Capture the cell that displays the provided text and extract its [X, Y] central coordinate. 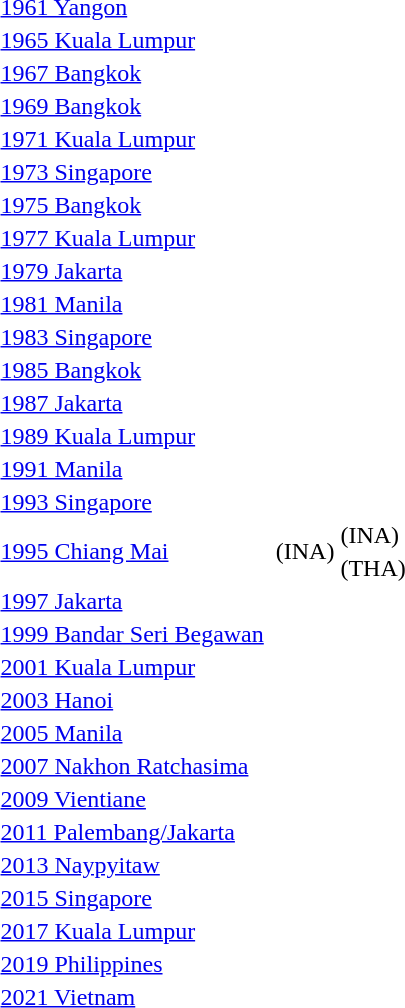
(INA) [305, 552]
